Detect which cell encompasses the target text, then output its (X, Y) center coordinate. 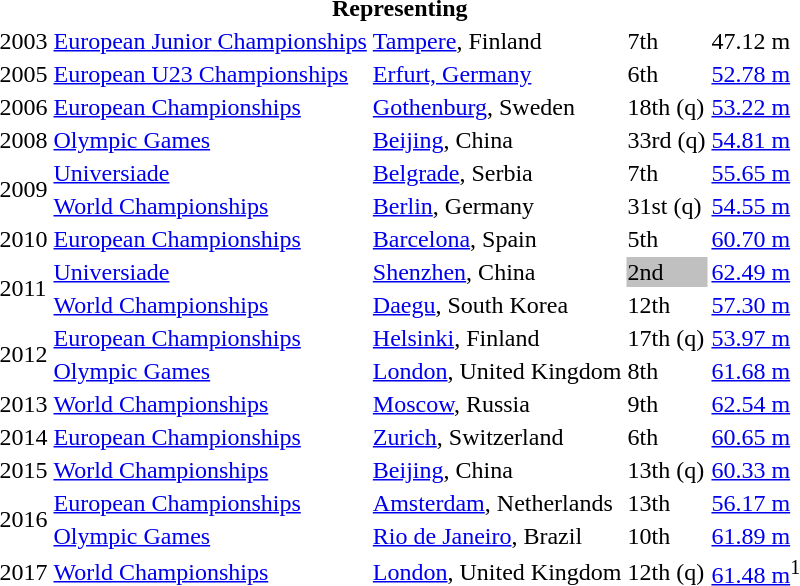
13th (666, 503)
9th (666, 404)
Moscow, Russia (497, 404)
17th (q) (666, 338)
Erfurt, Germany (497, 74)
Barcelona, Spain (497, 239)
Berlin, Germany (497, 206)
Zurich, Switzerland (497, 437)
Gothenburg, Sweden (497, 107)
Daegu, South Korea (497, 305)
London, United Kingdom (497, 371)
Amsterdam, Netherlands (497, 503)
18th (q) (666, 107)
10th (666, 536)
31st (q) (666, 206)
8th (666, 371)
Belgrade, Serbia (497, 173)
European U23 Championships (210, 74)
13th (q) (666, 470)
Shenzhen, China (497, 272)
Helsinki, Finland (497, 338)
Tampere, Finland (497, 41)
12th (666, 305)
2nd (666, 272)
33rd (q) (666, 140)
Rio de Janeiro, Brazil (497, 536)
5th (666, 239)
European Junior Championships (210, 41)
